Find where the given text appears and provide that cell's center as [x, y] coordinate. 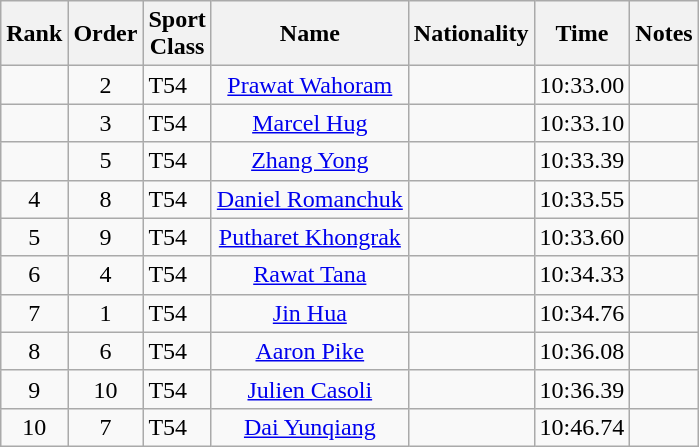
10:33.10 [582, 123]
2 [106, 85]
1 [106, 313]
Rawat Tana [310, 275]
Putharet Khongrak [310, 237]
10:34.33 [582, 275]
Name [310, 34]
Rank [34, 34]
Order [106, 34]
10:33.55 [582, 199]
Dai Yunqiang [310, 427]
10:36.39 [582, 389]
Aaron Pike [310, 351]
3 [106, 123]
10:36.08 [582, 351]
Nationality [471, 34]
10:33.60 [582, 237]
10:46.74 [582, 427]
Daniel Romanchuk [310, 199]
10:33.00 [582, 85]
Notes [664, 34]
Zhang Yong [310, 161]
Julien Casoli [310, 389]
10:34.76 [582, 313]
SportClass [177, 34]
Jin Hua [310, 313]
10:33.39 [582, 161]
Time [582, 34]
Prawat Wahoram [310, 85]
Marcel Hug [310, 123]
